Return the [X, Y] coordinate for the center point of the cell that contains the specified text.  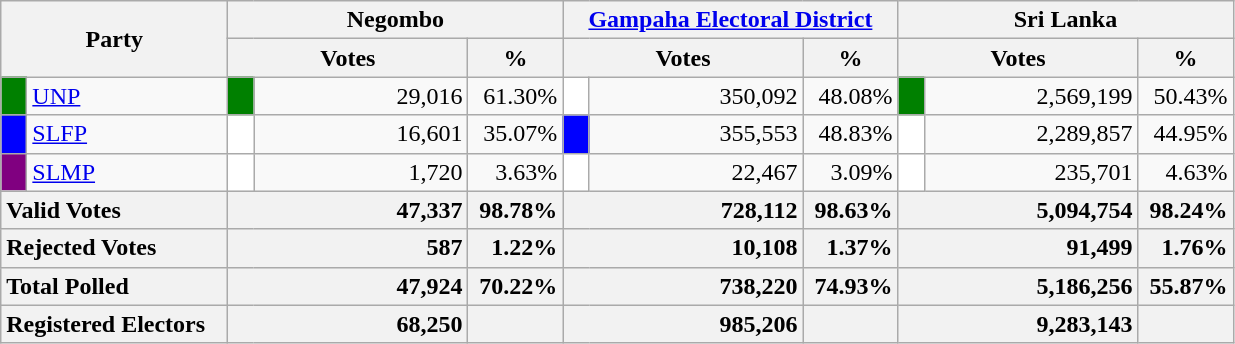
587 [348, 248]
728,112 [683, 210]
4.63% [1186, 172]
98.24% [1186, 210]
SLMP [128, 172]
235,701 [1031, 172]
738,220 [683, 286]
1.76% [1186, 248]
68,250 [348, 324]
9,283,143 [1018, 324]
3.63% [516, 172]
44.95% [1186, 134]
98.78% [516, 210]
350,092 [696, 96]
Rejected Votes [114, 248]
35.07% [516, 134]
355,553 [696, 134]
985,206 [683, 324]
Sri Lanka [1066, 20]
1.37% [850, 248]
22,467 [696, 172]
29,016 [361, 96]
55.87% [1186, 286]
Negombo [396, 20]
10,108 [683, 248]
Registered Electors [114, 324]
47,337 [348, 210]
Total Polled [114, 286]
48.83% [850, 134]
3.09% [850, 172]
1,720 [361, 172]
5,186,256 [1018, 286]
98.63% [850, 210]
70.22% [516, 286]
UNP [128, 96]
74.93% [850, 286]
2,569,199 [1031, 96]
Gampaha Electoral District [730, 20]
48.08% [850, 96]
Party [114, 39]
Valid Votes [114, 210]
61.30% [516, 96]
91,499 [1018, 248]
47,924 [348, 286]
16,601 [361, 134]
SLFP [128, 134]
50.43% [1186, 96]
2,289,857 [1031, 134]
1.22% [516, 248]
5,094,754 [1018, 210]
